Identify which cell holds the provided text, then report its [x, y] central coordinate. 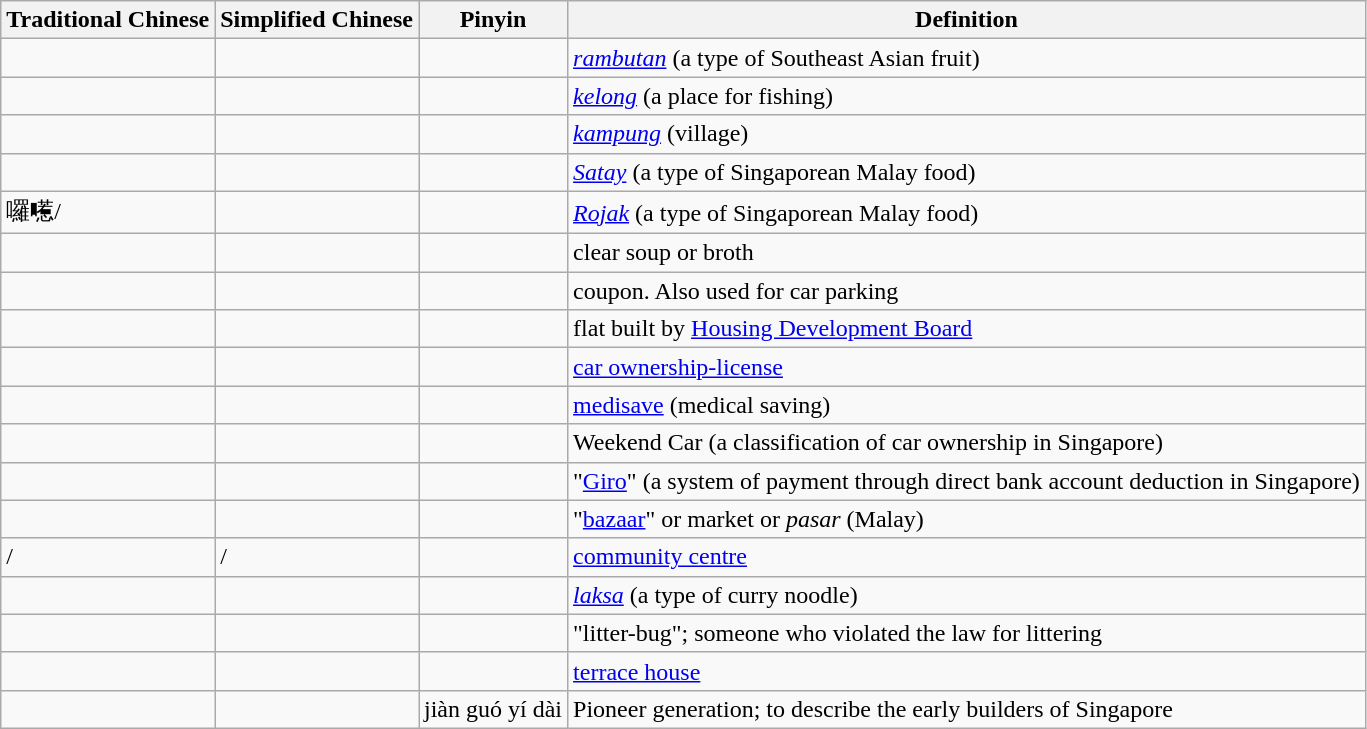
clear soup or broth [967, 253]
rambutan (a type of Southeast Asian fruit) [967, 58]
Weekend Car (a classification of car ownership in Singapore) [967, 443]
囉㘃/ [108, 212]
kelong (a place for fishing) [967, 96]
Rojak (a type of Singaporean Malay food) [967, 212]
Pinyin [492, 20]
Pioneer generation; to describe the early builders of Singapore [967, 709]
"bazaar" or market or pasar (Malay) [967, 519]
Definition [967, 20]
"Giro" (a system of payment through direct bank account deduction in Singapore) [967, 481]
Traditional Chinese [108, 20]
coupon. Also used for car parking [967, 291]
flat built by Housing Development Board [967, 329]
terrace house [967, 671]
community centre [967, 557]
laksa (a type of curry noodle) [967, 595]
"litter-bug"; someone who violated the law for littering [967, 633]
Satay (a type of Singaporean Malay food) [967, 172]
Simplified Chinese [317, 20]
jiàn guó yí dài [492, 709]
medisave (medical saving) [967, 405]
car ownership-license [967, 367]
kampung (village) [967, 134]
